Search for the cell housing the specified text and yield its [X, Y] center coordinate. 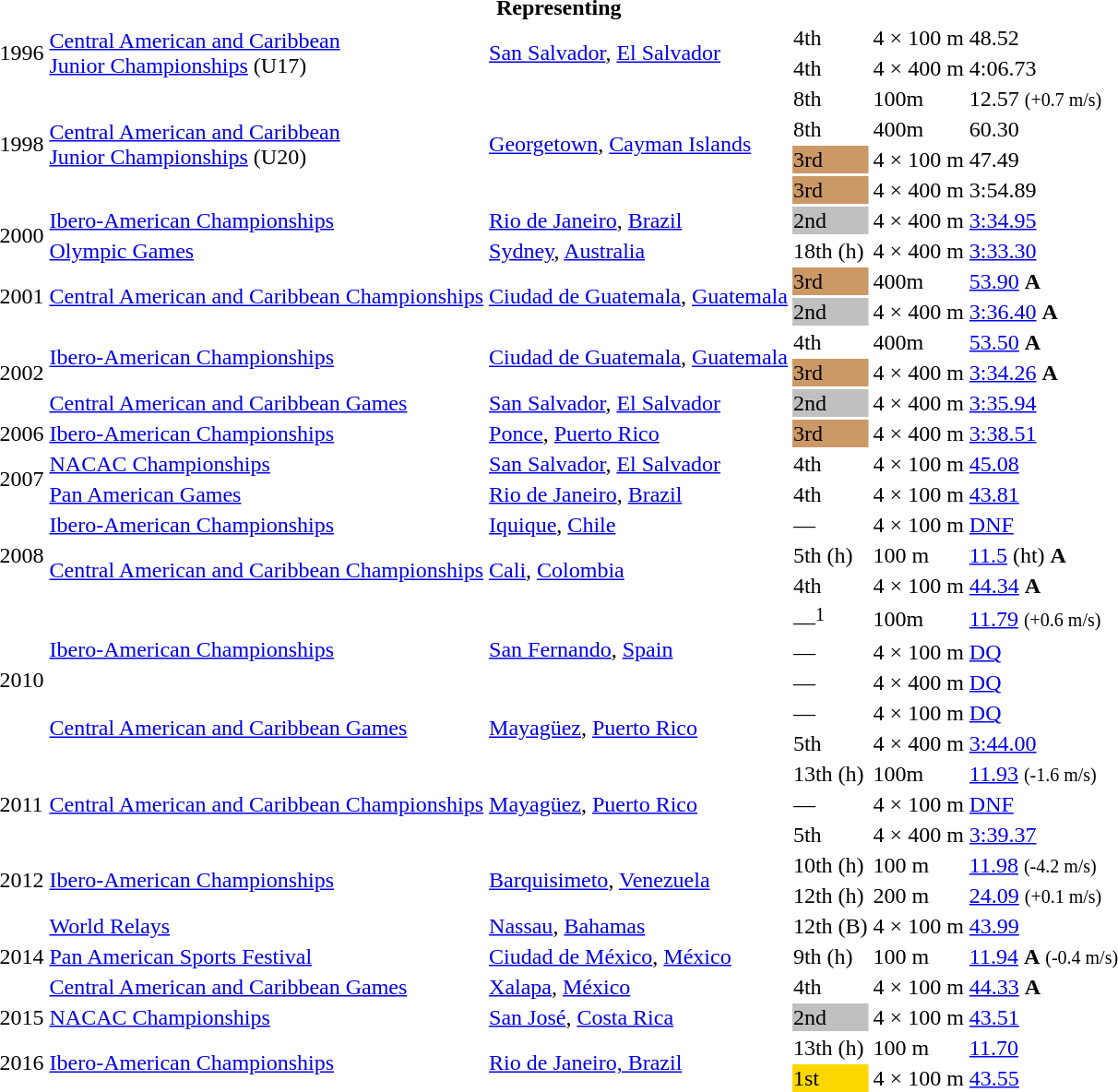
200 m [919, 896]
Pan American Games [267, 494]
9th (h) [830, 956]
Ciudad de México, México [638, 956]
Central American and CaribbeanJunior Championships (U20) [267, 144]
Pan American Sports Festival [267, 956]
18th (h) [830, 251]
Cali, Colombia [638, 570]
Xalapa, México [638, 987]
San Fernando, Spain [638, 649]
Iquique, Chile [638, 525]
Sydney, Australia [638, 251]
12th (B) [830, 926]
Central American and CaribbeanJunior Championships (U17) [267, 53]
10th (h) [830, 865]
San José, Costa Rica [638, 1017]
Georgetown, Cayman Islands [638, 144]
12th (h) [830, 896]
5th (h) [830, 555]
Barquisimeto, Venezuela [638, 880]
Olympic Games [267, 251]
Ponce, Puerto Rico [638, 433]
1st [830, 1078]
—1 [830, 619]
Nassau, Bahamas [638, 926]
World Relays [267, 926]
